From the cell containing the given text, extract its center point as (X, Y) coordinate. 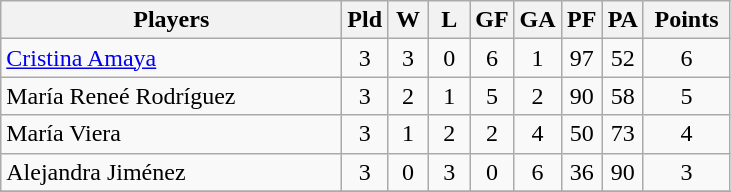
Cristina Amaya (172, 58)
Pld (365, 20)
PF (582, 20)
María Viera (172, 134)
Players (172, 20)
Alejandra Jiménez (172, 172)
GA (538, 20)
W (408, 20)
97 (582, 58)
Points (686, 20)
María Reneé Rodríguez (172, 96)
36 (582, 172)
L (450, 20)
73 (622, 134)
GF (492, 20)
50 (582, 134)
58 (622, 96)
52 (622, 58)
PA (622, 20)
